For the text-containing cell, return its midpoint in [X, Y] coordinate format. 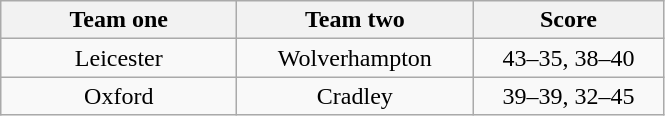
Wolverhampton [355, 58]
Team two [355, 20]
39–39, 32–45 [568, 96]
43–35, 38–40 [568, 58]
Score [568, 20]
Oxford [119, 96]
Cradley [355, 96]
Team one [119, 20]
Leicester [119, 58]
